Scan for the cell matching the given text and deliver its (x, y) coordinate at center. 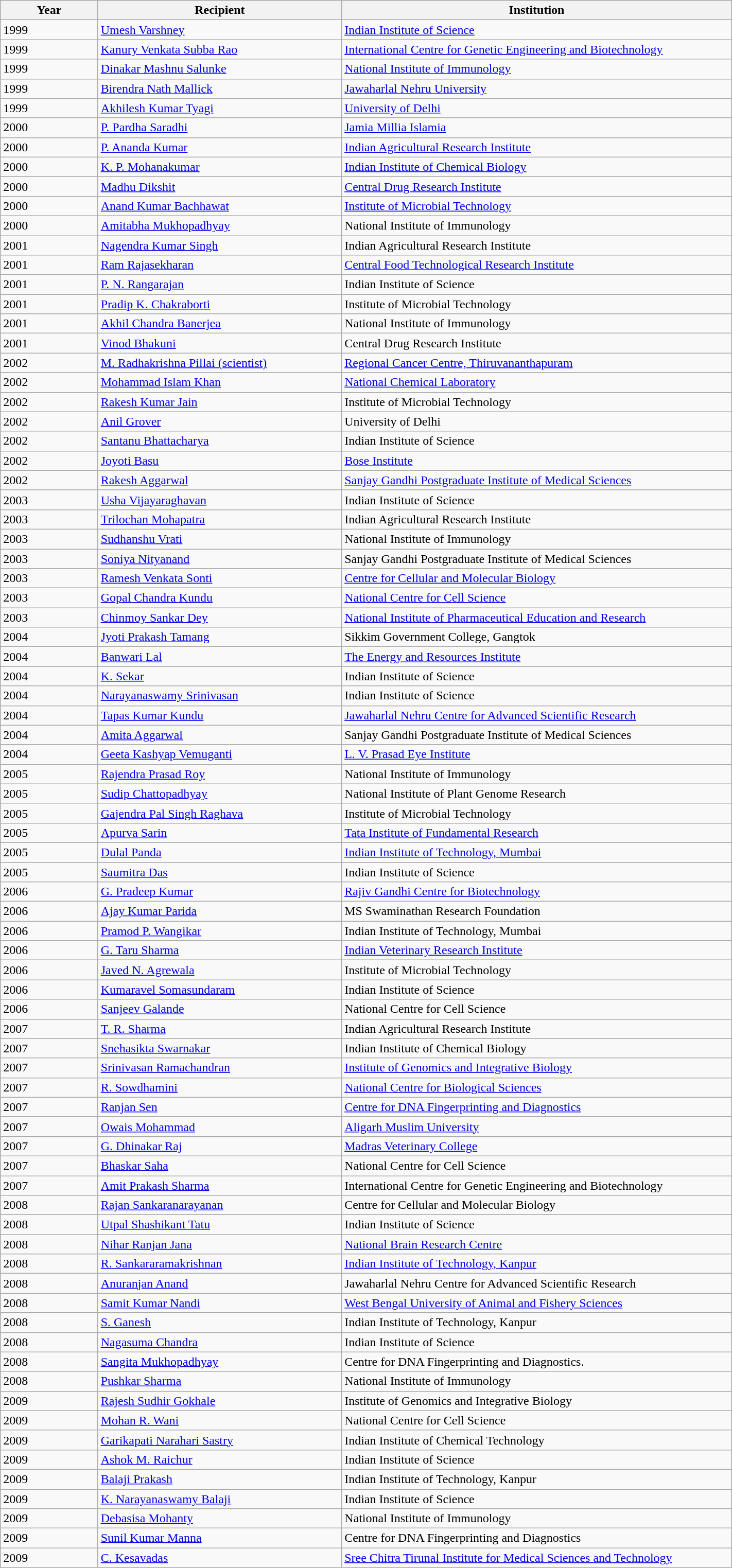
Ashok M. Raichur (220, 1459)
Jawaharlal Nehru University (537, 89)
Rajesh Sudhir Gokhale (220, 1401)
Santanu Bhattacharya (220, 441)
Sanjeev Galande (220, 1009)
P. N. Rangarajan (220, 285)
S. Ganesh (220, 1323)
Ajay Kumar Parida (220, 911)
Pushkar Sharma (220, 1381)
Centre for DNA Fingerprinting and Diagnostics. (537, 1362)
National Institute of Plant Genome Research (537, 794)
Banwari Lal (220, 657)
K. Narayanaswamy Balaji (220, 1499)
Anand Kumar Bachhawat (220, 206)
Amitabha Mukhopadhyay (220, 225)
Anuranjan Anand (220, 1283)
G. Taru Sharma (220, 950)
Balaji Prakash (220, 1479)
Samit Kumar Nandi (220, 1303)
Sangita Mukhopadhyay (220, 1362)
Mohan R. Wani (220, 1420)
Garikapati Narahari Sastry (220, 1440)
Snehasikta Swarnakar (220, 1048)
Nagasuma Chandra (220, 1342)
Umesh Varshney (220, 30)
Pradip K. Chakraborti (220, 304)
Sudip Chattopadhyay (220, 794)
Jyoti Prakash Tamang (220, 637)
Trilochan Mohapatra (220, 519)
National Brain Research Centre (537, 1244)
Utpal Shashikant Tatu (220, 1225)
Bhaskar Saha (220, 1166)
G. Dhinakar Raj (220, 1146)
Usha Vijayaraghavan (220, 500)
G. Pradeep Kumar (220, 892)
P. Pardha Saradhi (220, 128)
National Institute of Pharmaceutical Education and Research (537, 618)
Nagendra Kumar Singh (220, 245)
Geeta Kashyap Vemuganti (220, 754)
Aligarh Muslim University (537, 1126)
Akhilesh Kumar Tyagi (220, 108)
Tapas Kumar Kundu (220, 715)
Institution (537, 10)
Birendra Nath Mallick (220, 89)
C. Kesavadas (220, 1558)
Dulal Panda (220, 852)
K. P. Mohanakumar (220, 167)
Gopal Chandra Kundu (220, 598)
Madras Veterinary College (537, 1146)
Madhu Dikshit (220, 186)
MS Swaminathan Research Foundation (537, 911)
Year (49, 10)
Amit Prakash Sharma (220, 1185)
Jamia Millia Islamia (537, 128)
Javed N. Agrewala (220, 970)
Indian Veterinary Research Institute (537, 950)
Sudhanshu Vrati (220, 539)
Chinmoy Sankar Dey (220, 618)
Regional Cancer Centre, Thiruvananthapuram (537, 363)
Srinivasan Ramachandran (220, 1068)
Indian Institute of Chemical Technology (537, 1440)
Apurva Sarin (220, 833)
Soniya Nityanand (220, 558)
The Energy and Resources Institute (537, 657)
K. Sekar (220, 676)
T. R. Sharma (220, 1029)
Joyoti Basu (220, 461)
Ram Rajasekharan (220, 265)
Saumitra Das (220, 872)
L. V. Prasad Eye Institute (537, 754)
National Centre for Biological Sciences (537, 1087)
Pramod P. Wangikar (220, 931)
Ramesh Venkata Sonti (220, 578)
M. Radhakrishna Pillai (scientist) (220, 363)
Rajendra Prasad Roy (220, 774)
Rakesh Aggarwal (220, 480)
Central Food Technological Research Institute (537, 265)
Recipient (220, 10)
Ranjan Sen (220, 1107)
Owais Mohammad (220, 1126)
Dinakar Mashnu Salunke (220, 69)
Amita Aggarwal (220, 735)
Anil Grover (220, 421)
R. Sowdhamini (220, 1087)
Rakesh Kumar Jain (220, 402)
Tata Institute of Fundamental Research (537, 833)
Sree Chitra Tirunal Institute for Medical Sciences and Technology (537, 1558)
Akhil Chandra Banerjea (220, 324)
P. Ananda Kumar (220, 147)
Kumaravel Somasundaram (220, 990)
Vinod Bhakuni (220, 343)
Rajan Sankaranarayanan (220, 1205)
R. Sankararamakrishnan (220, 1264)
Rajiv Gandhi Centre for Biotechnology (537, 892)
Mohammad Islam Khan (220, 382)
Gajendra Pal Singh Raghava (220, 813)
National Chemical Laboratory (537, 382)
Debasisa Mohanty (220, 1519)
Sunil Kumar Manna (220, 1538)
Sikkim Government College, Gangtok (537, 637)
Narayanaswamy Srinivasan (220, 696)
Kanury Venkata Subba Rao (220, 49)
West Bengal University of Animal and Fishery Sciences (537, 1303)
Bose Institute (537, 461)
Nihar Ranjan Jana (220, 1244)
